Search for the cell housing the specified text and yield its [x, y] center coordinate. 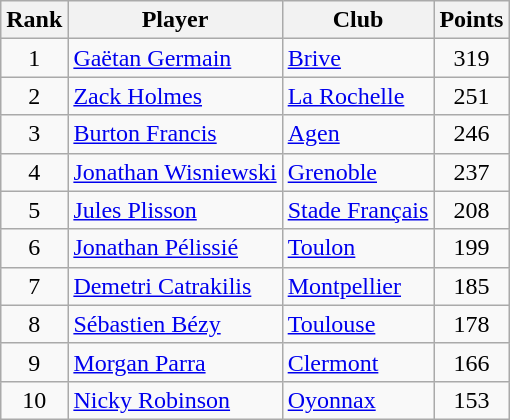
Burton Francis [175, 134]
Brive [358, 58]
2 [34, 96]
Oyonnax [358, 400]
3 [34, 134]
Sébastien Bézy [175, 324]
9 [34, 362]
10 [34, 400]
Agen [358, 134]
Grenoble [358, 172]
1 [34, 58]
178 [472, 324]
Jonathan Pélissié [175, 248]
6 [34, 248]
251 [472, 96]
Club [358, 20]
Rank [34, 20]
La Rochelle [358, 96]
Toulon [358, 248]
8 [34, 324]
319 [472, 58]
Points [472, 20]
153 [472, 400]
166 [472, 362]
Stade Français [358, 210]
237 [472, 172]
Clermont [358, 362]
Jonathan Wisniewski [175, 172]
Player [175, 20]
Gaëtan Germain [175, 58]
Zack Holmes [175, 96]
199 [472, 248]
246 [472, 134]
Jules Plisson [175, 210]
7 [34, 286]
4 [34, 172]
Demetri Catrakilis [175, 286]
185 [472, 286]
Toulouse [358, 324]
Nicky Robinson [175, 400]
Morgan Parra [175, 362]
5 [34, 210]
Montpellier [358, 286]
208 [472, 210]
